For the text-containing cell, return its midpoint in (x, y) coordinate format. 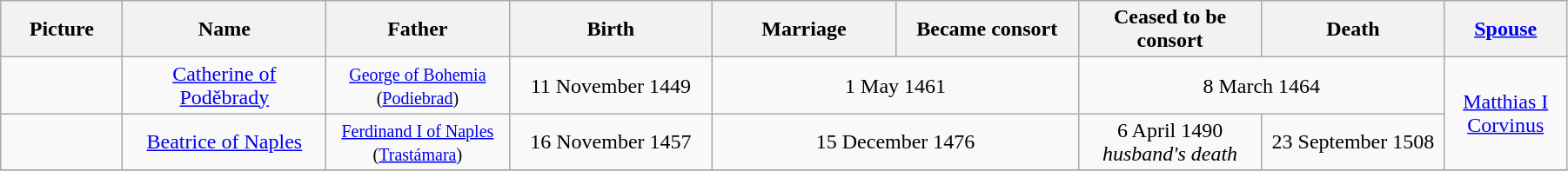
15 December 1476 (896, 142)
6 April 1490husband's death (1169, 142)
Became consort (987, 30)
Beatrice of Naples (224, 142)
Father (418, 30)
Spouse (1505, 30)
8 March 1464 (1262, 85)
Catherine of Poděbrady (224, 85)
Matthias I Corvinus (1505, 114)
Name (224, 30)
Marriage (804, 30)
16 November 1457 (611, 142)
George of Bohemia(Podiebrad) (418, 85)
23 September 1508 (1353, 142)
Ceased to be consort (1169, 30)
Picture (62, 30)
Ferdinand I of Naples(Trastámara) (418, 142)
11 November 1449 (611, 85)
1 May 1461 (896, 85)
Death (1353, 30)
Birth (611, 30)
